Return the [x, y] coordinate for the center point of the cell that contains the specified text.  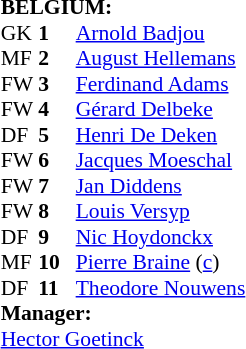
Jacques Moeschal [161, 161]
Henri De Deken [161, 135]
10 [57, 263]
Pierre Braine (c) [161, 263]
1 [57, 33]
Ferdinand Adams [161, 84]
Louis Versyp [161, 211]
Nic Hoydonckx [161, 237]
6 [57, 161]
Jan Diddens [161, 186]
Arnold Badjou [161, 33]
Gérard Delbeke [161, 109]
8 [57, 211]
7 [57, 186]
GK [20, 33]
Manager: [124, 313]
4 [57, 109]
9 [57, 237]
11 [57, 288]
3 [57, 84]
August Hellemans [161, 59]
5 [57, 135]
Theodore Nouwens [161, 288]
2 [57, 59]
